Scan for the cell matching the given text and deliver its [X, Y] coordinate at center. 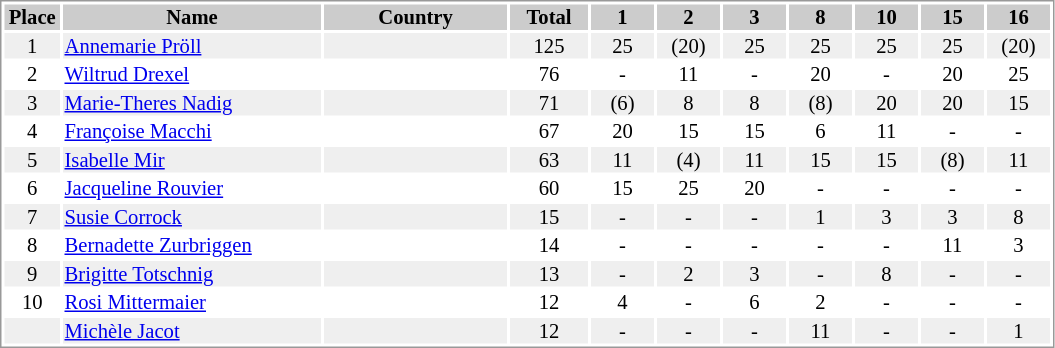
Place [32, 17]
71 [549, 103]
Susie Corrock [192, 217]
Isabelle Mir [192, 160]
Wiltrud Drexel [192, 75]
76 [549, 75]
60 [549, 189]
14 [549, 245]
Françoise Macchi [192, 131]
(6) [622, 103]
9 [32, 274]
63 [549, 160]
Rosi Mittermaier [192, 303]
67 [549, 131]
13 [549, 274]
Country [416, 17]
Brigitte Totschnig [192, 274]
Total [549, 17]
Bernadette Zurbriggen [192, 245]
(4) [688, 160]
125 [549, 46]
Name [192, 17]
5 [32, 160]
Michèle Jacot [192, 331]
7 [32, 217]
16 [1018, 17]
Jacqueline Rouvier [192, 189]
Marie-Theres Nadig [192, 103]
Annemarie Pröll [192, 46]
